Capture the cell that displays the provided text and extract its (x, y) central coordinate. 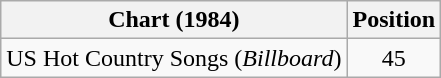
Chart (1984) (174, 20)
US Hot Country Songs (Billboard) (174, 58)
Position (394, 20)
45 (394, 58)
